For the text-containing cell, return its midpoint in [X, Y] coordinate format. 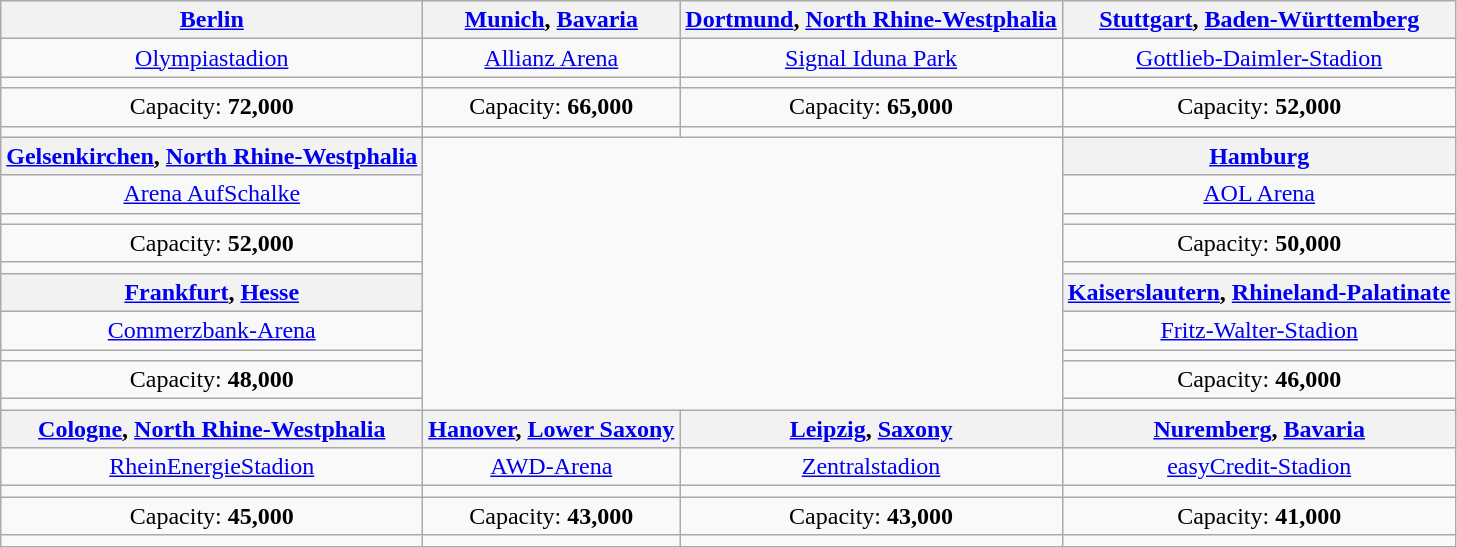
Leipzig, Saxony [871, 429]
Dortmund, North Rhine-Westphalia [871, 20]
Olympiastadion [212, 58]
Cologne, North Rhine-Westphalia [212, 429]
Arena AufSchalke [212, 194]
Commerzbank-Arena [212, 330]
Capacity: 72,000 [212, 107]
Stuttgart, Baden-Württemberg [1259, 20]
Frankfurt, Hesse [212, 292]
Allianz Arena [552, 58]
Hanover, Lower Saxony [552, 429]
Gottlieb-Daimler-Stadion [1259, 58]
Signal Iduna Park [871, 58]
Gelsenkirchen, North Rhine-Westphalia [212, 156]
Capacity: 65,000 [871, 107]
Fritz-Walter-Stadion [1259, 330]
Capacity: 48,000 [212, 380]
easyCredit-Stadion [1259, 467]
Munich, Bavaria [552, 20]
RheinEnergieStadion [212, 467]
Berlin [212, 20]
Kaiserslautern, Rhineland-Palatinate [1259, 292]
Capacity: 45,000 [212, 516]
AWD-Arena [552, 467]
Capacity: 50,000 [1259, 243]
Zentralstadion [871, 467]
Capacity: 46,000 [1259, 380]
Nuremberg, Bavaria [1259, 429]
Capacity: 66,000 [552, 107]
Capacity: 41,000 [1259, 516]
Hamburg [1259, 156]
AOL Arena [1259, 194]
